Return [x, y] of the center of cell containing provided text 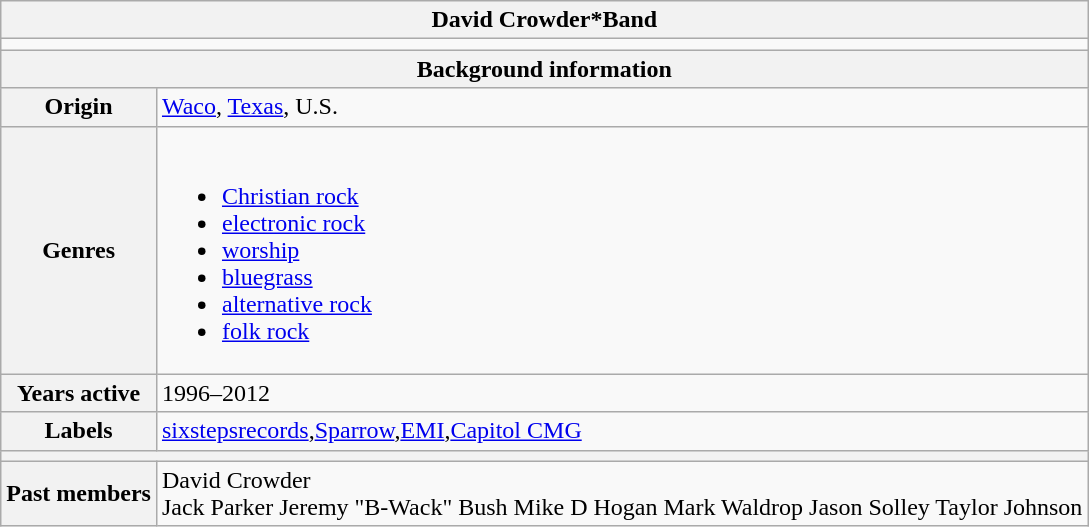
David CrowderJack Parker Jeremy "B-Wack" Bush Mike D Hogan Mark Waldrop Jason Solley Taylor Johnson [622, 494]
1996–2012 [622, 393]
Background information [544, 69]
David Crowder*Band [544, 20]
Waco, Texas, U.S. [622, 107]
Origin [79, 107]
Labels [79, 431]
Genres [79, 250]
sixstepsrecords,Sparrow,EMI,Capitol CMG [622, 431]
Christian rockelectronic rockworshipbluegrassalternative rockfolk rock [622, 250]
Years active [79, 393]
Past members [79, 494]
